Identify which cell holds the provided text, then report its (X, Y) central coordinate. 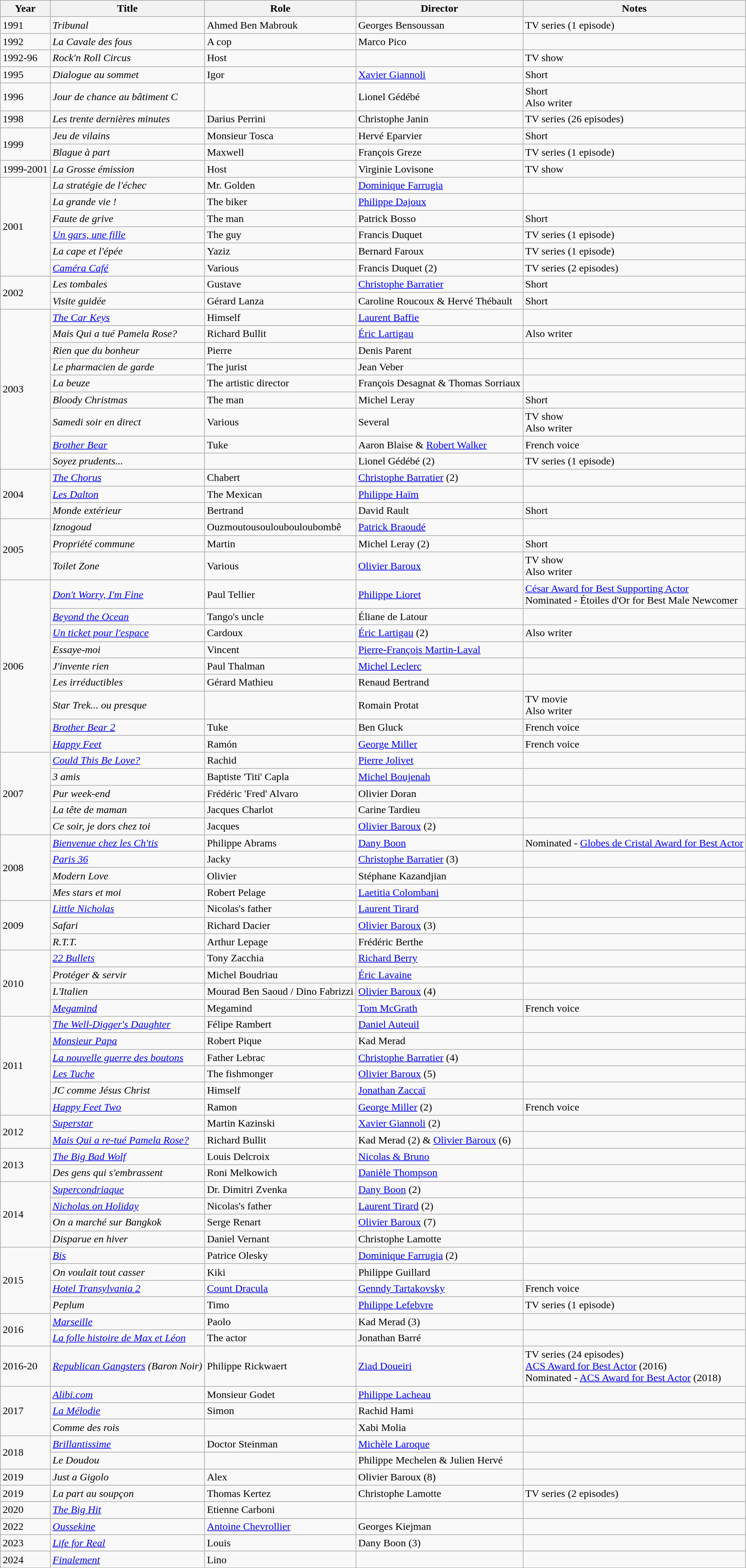
2017 (25, 1411)
The fishmonger (280, 1074)
2011 (25, 1065)
Olivier Baroux (440, 566)
Martin (280, 544)
Robert Pique (280, 1041)
1999-2001 (25, 169)
Les trente dernières minutes (127, 119)
La part au soupçon (127, 1493)
Darius Perrini (280, 119)
Peplum (127, 1305)
1992-96 (25, 58)
2007 (25, 793)
Tango's uncle (280, 617)
Monsieur Tosca (280, 136)
Laurent Tirard (2) (440, 1206)
Olivier Baroux (7) (440, 1222)
Laurent Tirard (440, 909)
2016-20 (25, 1366)
Nicolas & Bruno (440, 1156)
Christophe Barratier (3) (440, 859)
Des gens qui s'embrassent (127, 1173)
Could This Be Love? (127, 760)
2010 (25, 983)
Michel Leray (2) (440, 544)
Notes (634, 9)
Georges Kiejman (440, 1526)
Michel Leclerc (440, 666)
Tony Zacchia (280, 958)
L'Italien (127, 991)
Dominique Farrugia (440, 185)
Mr. Golden (280, 185)
Michel Boujenah (440, 777)
La tête de maman (127, 810)
Christophe Barratier (2) (440, 477)
Modern Love (127, 876)
Doctor Steinman (280, 1444)
2001 (25, 226)
Visite guidée (127, 301)
Robert Pelage (280, 892)
2002 (25, 293)
Serge Renart (280, 1222)
Monsieur Papa (127, 1041)
Félipe Rambert (280, 1024)
Olivier Doran (440, 793)
Kiki (280, 1272)
Life for Real (127, 1543)
Philippe Abrams (280, 843)
Louis Delcroix (280, 1156)
Little Nicholas (127, 909)
Cardoux (280, 633)
Carine Tardieu (440, 810)
Jonathan Zaccaï (440, 1091)
Kad Merad (3) (440, 1321)
Protéger & servir (127, 975)
Nominated - Globes de Cristal Award for Best Actor (634, 843)
Patrick Bosso (440, 218)
Antoine Chevrollier (280, 1526)
2015 (25, 1280)
Stéphane Kazandjian (440, 876)
The Car Keys (127, 317)
2013 (25, 1165)
Dany Boon (2) (440, 1189)
2008 (25, 868)
2024 (25, 1559)
Father Lebrac (280, 1058)
Patrice Olesky (280, 1255)
Lino (280, 1559)
Olivier Baroux (2) (440, 826)
Philippe Mechelen & Julien Hervé (440, 1460)
Ce soir, je dors chez toi (127, 826)
Kad Merad (440, 1041)
Year (25, 9)
Rachid (280, 760)
Patrick Braoudé (440, 527)
Brother Bear 2 (127, 727)
Dominique Farrugia (2) (440, 1255)
The actor (280, 1338)
The Chorus (127, 477)
Bertrand (280, 511)
2005 (25, 550)
Brillantissime (127, 1444)
Kad Merad (2) & Olivier Baroux (6) (440, 1140)
Philippe Lacheau (440, 1395)
Frédéric Berthe (440, 942)
Mes stars et moi (127, 892)
Le Doudou (127, 1460)
JC comme Jésus Christ (127, 1091)
The Mexican (280, 494)
Jacques Charlot (280, 810)
Role (280, 9)
Hotel Transylvania 2 (127, 1288)
Christophe Janin (440, 119)
Monsieur Godet (280, 1395)
Jeu de vilains (127, 136)
Éliane de Latour (440, 617)
Several (440, 422)
J'invente rien (127, 666)
2020 (25, 1510)
2018 (25, 1452)
Olivier Baroux (4) (440, 991)
Xavier Giannoli (440, 75)
Ben Gluck (440, 727)
Paul Thalman (280, 666)
César Award for Best Supporting ActorNominated - Étoiles d'Or for Best Male Newcomer (634, 594)
Tom McGrath (440, 1008)
Roni Melkowich (280, 1173)
Daniel Vernant (280, 1239)
2022 (25, 1526)
Un gars, une fille (127, 235)
Dialogue au sommet (127, 75)
Happy Feet Two (127, 1107)
Lionel Gédébé (440, 97)
Don't Worry, I'm Fine (127, 594)
Michel Leray (440, 400)
Nicholas on Holiday (127, 1206)
Dr. Dimitri Zvenka (280, 1189)
Director (440, 9)
Pierre (280, 350)
Gérard Lanza (280, 301)
Laetitia Colombani (440, 892)
Disparue en hiver (127, 1239)
Francis Duquet (440, 235)
Christophe Barratier (4) (440, 1058)
Dany Boon (3) (440, 1543)
Chabert (280, 477)
2009 (25, 925)
Rachid Hami (440, 1411)
Olivier (280, 876)
Alex (280, 1477)
Safari (127, 925)
Ouzmoutousouloubouloubombê (280, 527)
Ziad Doueiri (440, 1366)
Paolo (280, 1321)
Pur week-end (127, 793)
The artistic director (280, 383)
Xavier Giannoli (2) (440, 1124)
George Miller (440, 744)
Philippe Guillard (440, 1272)
Richard Dacier (280, 925)
Philippe Dajoux (440, 202)
Happy Feet (127, 744)
1996 (25, 97)
1999 (25, 144)
Thomas Kertez (280, 1493)
The biker (280, 202)
Bis (127, 1255)
ShortAlso writer (634, 97)
Christophe Barratier (440, 284)
2023 (25, 1543)
TV series (26 episodes) (634, 119)
2004 (25, 494)
Beyond the Ocean (127, 617)
R.T.T. (127, 942)
Francis Duquet (2) (440, 268)
La grande vie ! (127, 202)
2003 (25, 389)
Les Tuche (127, 1074)
On voulait tout casser (127, 1272)
The jurist (280, 367)
Les Dalton (127, 494)
Gérard Mathieu (280, 683)
Iznogoud (127, 527)
La beuze (127, 383)
Lionel Gédébé (2) (440, 461)
Romain Protat (440, 705)
Essaye-moi (127, 650)
The Big Bad Wolf (127, 1156)
Rien que du bonheur (127, 350)
Count Dracula (280, 1288)
Philippe Lefebvre (440, 1305)
Michèle Laroque (440, 1444)
Un ticket pour l'espace (127, 633)
1995 (25, 75)
François Desagnat & Thomas Sorriaux (440, 383)
Republican Gangsters (Baron Noir) (127, 1366)
Bloody Christmas (127, 400)
Olivier Baroux (5) (440, 1074)
Rock'n Roll Circus (127, 58)
Paris 36 (127, 859)
1992 (25, 42)
Pierre-François Martin-Laval (440, 650)
Caméra Café (127, 268)
Caroline Roucoux & Hervé Thébault (440, 301)
Éric Lartigau (440, 334)
Dany Boon (440, 843)
Faute de grive (127, 218)
Martin Kazinski (280, 1124)
Olivier Baroux (3) (440, 925)
Jonathan Barré (440, 1338)
A cop (280, 42)
Mourad Ben Saoud / Dino Fabrizzi (280, 991)
Ahmed Ben Mabrouk (280, 25)
Jean Veber (440, 367)
22 Bullets (127, 958)
TV movieAlso writer (634, 705)
La cape et l'épée (127, 252)
Vincent (280, 650)
Propriété commune (127, 544)
Blague à part (127, 152)
Philippe Haïm (440, 494)
La folle histoire de Max et Léon (127, 1338)
Simon (280, 1411)
Les irréductibles (127, 683)
Le pharmacien de garde (127, 367)
Pierre Jolivet (440, 760)
La Cavale des fous (127, 42)
Igor (280, 75)
1998 (25, 119)
Star Trek... ou presque (127, 705)
Frédéric 'Fred' Alvaro (280, 793)
2016 (25, 1330)
1991 (25, 25)
Éric Lavaine (440, 975)
Xabi Molia (440, 1428)
Renaud Bertrand (440, 683)
La nouvelle guerre des boutons (127, 1058)
The Big Hit (127, 1510)
Oussekine (127, 1526)
Danièle Thompson (440, 1173)
Genndy Tartakovsky (440, 1288)
La Grosse émission (127, 169)
Maxwell (280, 152)
Yaziz (280, 252)
Olivier Baroux (8) (440, 1477)
Aaron Blaise & Robert Walker (440, 444)
Mais Qui a tué Pamela Rose? (127, 334)
Philippe Rickwaert (280, 1366)
3 amis (127, 777)
Paul Tellier (280, 594)
Jour de chance au bâtiment C (127, 97)
Hervé Eparvier (440, 136)
Title (127, 9)
Baptiste 'Titi' Capla (280, 777)
La stratégie de l'échec (127, 185)
George Miller (2) (440, 1107)
Les tombales (127, 284)
Marseille (127, 1321)
Toilet Zone (127, 566)
Jacques (280, 826)
Georges Bensoussan (440, 25)
2014 (25, 1214)
Richard Berry (440, 958)
Michel Boudriau (280, 975)
Alibi.com (127, 1395)
Marco Pico (440, 42)
TV series (24 episodes)ACS Award for Best Actor (2016)Nominated - ACS Award for Best Actor (2018) (634, 1366)
Arthur Lepage (280, 942)
Ramón (280, 744)
Monde extérieur (127, 511)
Philippe Lioret (440, 594)
La Mélodie (127, 1411)
Bienvenue chez les Ch'tis (127, 843)
2006 (25, 666)
Bernard Faroux (440, 252)
Éric Lartigau (2) (440, 633)
Denis Parent (440, 350)
Supercondriaque (127, 1189)
Daniel Auteuil (440, 1024)
Just a Gigolo (127, 1477)
Mais Qui a re-tué Pamela Rose? (127, 1140)
Louis (280, 1543)
Brother Bear (127, 444)
Ramon (280, 1107)
David Rault (440, 511)
Virginie Lovisone (440, 169)
The Well-Digger's Daughter (127, 1024)
On a marché sur Bangkok (127, 1222)
Comme des rois (127, 1428)
2012 (25, 1132)
Timo (280, 1305)
Soyez prudents... (127, 461)
Tribunal (127, 25)
Etienne Carboni (280, 1510)
Laurent Baffie (440, 317)
Samedi soir en direct (127, 422)
Gustave (280, 284)
François Greze (440, 152)
Jacky (280, 859)
The guy (280, 235)
Superstar (127, 1124)
Finalement (127, 1559)
